Determine the [x, y] coordinate at the center of the cell enclosing the given text.  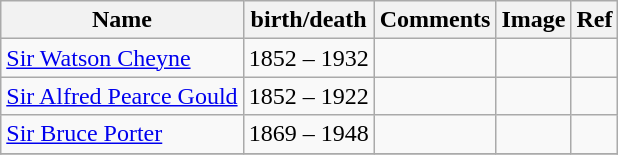
1852 – 1922 [308, 96]
Image [534, 20]
Name [122, 20]
Comments [435, 20]
birth/death [308, 20]
Ref [594, 20]
Sir Bruce Porter [122, 134]
1869 – 1948 [308, 134]
Sir Alfred Pearce Gould [122, 96]
1852 – 1932 [308, 58]
Sir Watson Cheyne [122, 58]
